Determine the [x, y] coordinate at the center of the cell enclosing the given text.  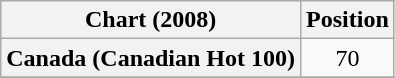
70 [348, 58]
Canada (Canadian Hot 100) [151, 58]
Chart (2008) [151, 20]
Position [348, 20]
